Detect which cell encompasses the target text, then output its [x, y] center coordinate. 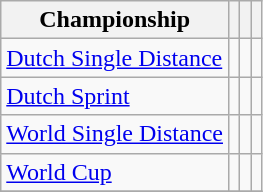
World Cup [115, 172]
Championship [115, 20]
Dutch Single Distance [115, 58]
Dutch Sprint [115, 96]
World Single Distance [115, 134]
